For the text-containing cell, return its midpoint in [x, y] coordinate format. 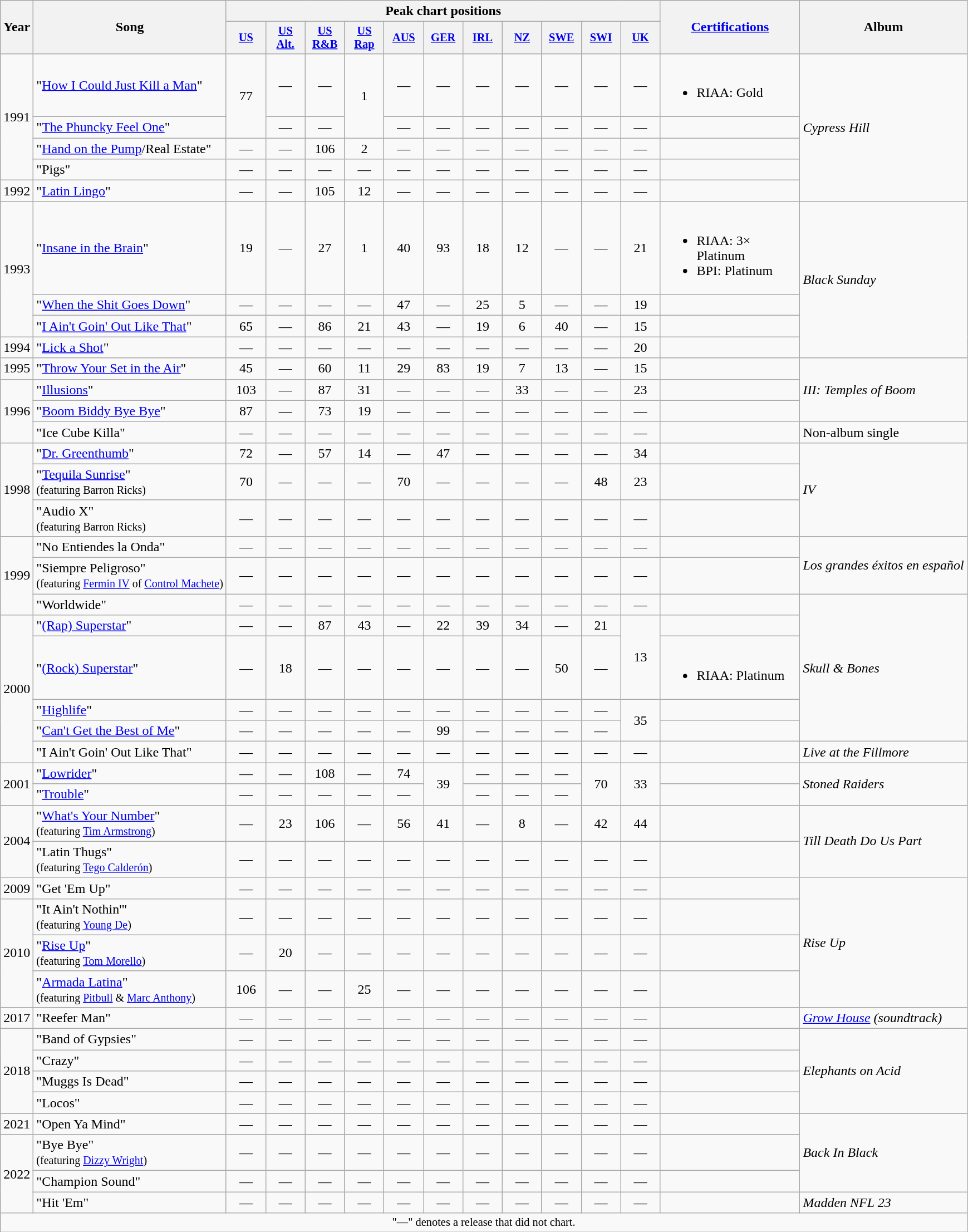
Grow House (soundtrack) [883, 1018]
"Lick a Shot" [130, 347]
56 [404, 823]
44 [640, 823]
USR&B [325, 38]
USRap [364, 38]
"Crazy" [130, 1061]
IV [883, 489]
1996 [17, 411]
USAlt. [285, 38]
11 [364, 369]
RIAA: Gold [730, 85]
III: Temples of Boom [883, 390]
83 [443, 369]
6 [522, 326]
"Siempre Peligroso"(featuring Fermin IV of Control Machete) [130, 576]
"Reefer Man" [130, 1018]
"Muggs Is Dead" [130, 1082]
27 [325, 248]
"Bye Bye"(featuring Dizzy Wright) [130, 1152]
74 [404, 773]
"Get 'Em Up" [130, 888]
Certifications [730, 27]
48 [601, 482]
"Hand on the Pump/Real Estate" [130, 149]
77 [246, 96]
"Throw Your Set in the Air" [130, 369]
"What's Your Number"(featuring Tim Armstrong) [130, 823]
"Latin Lingo" [130, 191]
AUS [404, 38]
"Dr. Greenthumb" [130, 453]
Stoned Raiders [883, 784]
Rise Up [883, 942]
"Locos" [130, 1103]
Los grandes éxitos en español [883, 565]
"How I Could Just Kill a Man" [130, 85]
"Pigs" [130, 170]
29 [404, 369]
22 [443, 626]
Non-album single [883, 432]
"Latin Thugs"(featuring Tego Calderón) [130, 860]
65 [246, 326]
"Ice Cube Killa" [130, 432]
1993 [17, 269]
"Open Ya Mind" [130, 1124]
"When the Shit Goes Down" [130, 305]
41 [443, 823]
60 [325, 369]
1999 [17, 576]
1995 [17, 369]
"No Entiendes la Onda" [130, 547]
99 [443, 731]
45 [246, 369]
"Highlife" [130, 710]
1991 [17, 117]
86 [325, 326]
Song [130, 27]
"Band of Gypsies" [130, 1039]
7 [522, 369]
Till Death Do Us Part [883, 841]
"Audio X"(featuring Barron Ricks) [130, 518]
"Champion Sound" [130, 1181]
5 [522, 305]
Live at the Fillmore [883, 752]
"—" denotes a release that did not chart. [484, 1223]
"Trouble" [130, 794]
Skull & Bones [883, 668]
RIAA: 3× PlatinumBPI: Platinum [730, 248]
"Rise Up"(featuring Tom Morello) [130, 953]
"The Phuncky Feel One" [130, 127]
"Armada Latina"(featuring Pitbull & Marc Anthony) [130, 989]
"Illusions" [130, 390]
US [246, 38]
IRL [483, 38]
"Insane in the Brain" [130, 248]
73 [325, 411]
2009 [17, 888]
Cypress Hill [883, 127]
2018 [17, 1071]
RIAA: Platinum [730, 668]
"It Ain't Nothin'"(featuring Young De) [130, 916]
Peak chart positions [443, 11]
"Boom Biddy Bye Bye" [130, 411]
2022 [17, 1174]
Year [17, 27]
"(Rap) Superstar" [130, 626]
2021 [17, 1124]
NZ [522, 38]
Madden NFL 23 [883, 1202]
108 [325, 773]
Back In Black [883, 1152]
UK [640, 38]
Album [883, 27]
"Hit 'Em" [130, 1202]
50 [561, 668]
1994 [17, 347]
105 [325, 191]
57 [325, 453]
8 [522, 823]
Black Sunday [883, 279]
2010 [17, 953]
2000 [17, 689]
42 [601, 823]
"Can't Get the Best of Me" [130, 731]
103 [246, 390]
Elephants on Acid [883, 1071]
2 [364, 149]
"Worldwide" [130, 605]
93 [443, 248]
"(Rock) Superstar" [130, 668]
35 [640, 720]
1992 [17, 191]
72 [246, 453]
"Lowrider" [130, 773]
SWE [561, 38]
2001 [17, 784]
GER [443, 38]
"Tequila Sunrise"(featuring Barron Ricks) [130, 482]
1998 [17, 489]
2017 [17, 1018]
31 [364, 390]
SWI [601, 38]
2004 [17, 841]
14 [364, 453]
